Determine the [X, Y] coordinate at the center of the cell enclosing the given text.  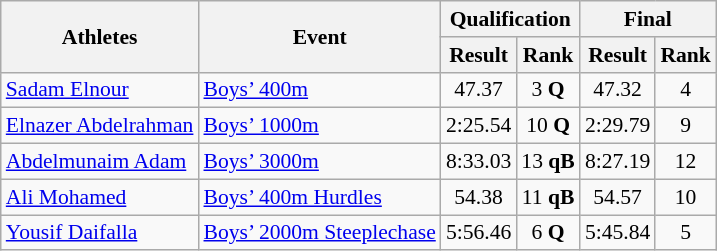
6 Q [548, 233]
2:25.54 [478, 126]
Boys’ 400m Hurdles [319, 197]
Boys’ 2000m Steeplechase [319, 233]
Boys’ 3000m [319, 162]
Event [319, 36]
8:27.19 [618, 162]
Yousif Daifalla [100, 233]
54.57 [618, 197]
11 qB [548, 197]
Sadam Elnour [100, 90]
Final [648, 19]
47.37 [478, 90]
Elnazer Abdelrahman [100, 126]
3 Q [548, 90]
5:45.84 [618, 233]
5 [686, 233]
10 Q [548, 126]
Qualification [510, 19]
8:33.03 [478, 162]
12 [686, 162]
2:29.79 [618, 126]
4 [686, 90]
Boys’ 400m [319, 90]
Boys’ 1000m [319, 126]
10 [686, 197]
9 [686, 126]
5:56.46 [478, 233]
47.32 [618, 90]
13 qB [548, 162]
Ali Mohamed [100, 197]
54.38 [478, 197]
Abdelmunaim Adam [100, 162]
Athletes [100, 36]
